Identify which cell holds the provided text, then report its [X, Y] central coordinate. 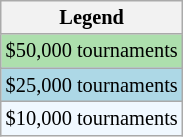
$50,000 tournaments [92, 51]
$10,000 tournaments [92, 118]
Legend [92, 17]
$25,000 tournaments [92, 85]
